Return (X, Y) of the center of cell containing provided text 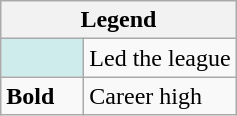
Led the league (160, 58)
Legend (118, 20)
Bold (42, 96)
Career high (160, 96)
